Return the [x, y] coordinate for the center point of the cell that contains the specified text.  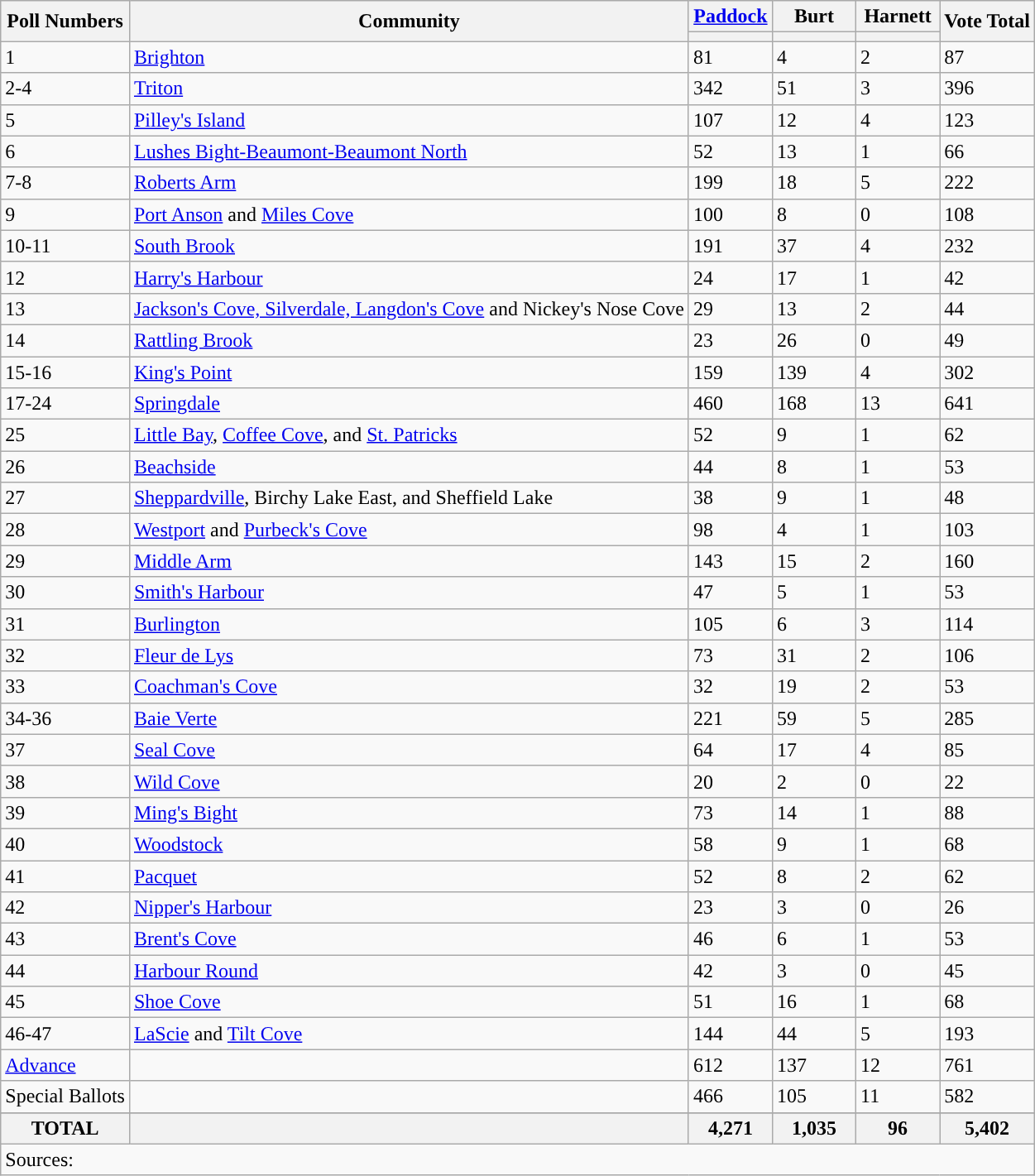
232 [988, 246]
103 [988, 530]
Burlington [409, 624]
5,402 [988, 1128]
1,035 [814, 1128]
43 [65, 939]
139 [814, 372]
Community [409, 22]
302 [988, 372]
58 [730, 844]
123 [988, 120]
Vote Total [988, 22]
106 [988, 655]
Seal Cove [409, 750]
7-8 [65, 183]
Smith's Harbour [409, 593]
34-36 [65, 718]
98 [730, 530]
107 [730, 120]
100 [730, 214]
15 [814, 561]
Springdale [409, 404]
Harbour Round [409, 971]
96 [898, 1128]
Wild Cove [409, 781]
641 [988, 404]
342 [730, 89]
Jackson's Cove, Silverdale, Langdon's Cove and Nickey's Nose Cove [409, 309]
222 [988, 183]
221 [730, 718]
160 [988, 561]
466 [730, 1097]
Advance [65, 1065]
10-11 [65, 246]
88 [988, 813]
Poll Numbers [65, 22]
168 [814, 404]
59 [814, 718]
Ming's Bight [409, 813]
25 [65, 435]
TOTAL [65, 1128]
30 [65, 593]
11 [898, 1097]
460 [730, 404]
Coachman's Cove [409, 687]
761 [988, 1065]
Sources: [518, 1159]
191 [730, 246]
159 [730, 372]
64 [730, 750]
Lushes Bight-Beaumont-Beaumont North [409, 151]
47 [730, 593]
Special Ballots [65, 1097]
19 [814, 687]
Fleur de Lys [409, 655]
Baie Verte [409, 718]
Rattling Brook [409, 340]
Harry's Harbour [409, 277]
27 [65, 498]
40 [65, 844]
Harnett [898, 17]
137 [814, 1065]
46-47 [65, 1034]
LaScie and Tilt Cove [409, 1034]
Port Anson and Miles Cove [409, 214]
Brent's Cove [409, 939]
Pacquet [409, 876]
41 [65, 876]
4,271 [730, 1128]
49 [988, 340]
Roberts Arm [409, 183]
46 [730, 939]
Little Bay, Coffee Cove, and St. Patricks [409, 435]
Triton [409, 89]
Pilley's Island [409, 120]
20 [730, 781]
King's Point [409, 372]
24 [730, 277]
22 [988, 781]
Brighton [409, 57]
Beachside [409, 467]
Nipper's Harbour [409, 908]
Paddock [730, 17]
39 [65, 813]
87 [988, 57]
Sheppardville, Birchy Lake East, and Sheffield Lake [409, 498]
South Brook [409, 246]
48 [988, 498]
143 [730, 561]
144 [730, 1034]
Burt [814, 17]
15-16 [65, 372]
285 [988, 718]
16 [814, 1002]
199 [730, 183]
85 [988, 750]
33 [65, 687]
Woodstock [409, 844]
17-24 [65, 404]
Middle Arm [409, 561]
81 [730, 57]
18 [814, 183]
396 [988, 89]
Westport and Purbeck's Cove [409, 530]
Shoe Cove [409, 1002]
114 [988, 624]
108 [988, 214]
2-4 [65, 89]
612 [730, 1065]
582 [988, 1097]
193 [988, 1034]
28 [65, 530]
66 [988, 151]
